Return the [x, y] coordinate for the center point of the cell that contains the specified text.  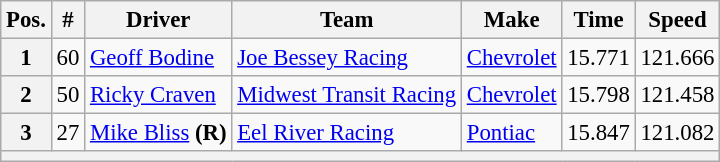
Pos. [26, 20]
2 [26, 95]
Eel River Racing [347, 133]
Midwest Transit Racing [347, 95]
Geoff Bodine [158, 58]
Pontiac [511, 133]
# [68, 20]
15.771 [598, 58]
Time [598, 20]
121.458 [678, 95]
Mike Bliss (R) [158, 133]
121.082 [678, 133]
Ricky Craven [158, 95]
Joe Bessey Racing [347, 58]
27 [68, 133]
15.847 [598, 133]
Driver [158, 20]
1 [26, 58]
50 [68, 95]
3 [26, 133]
Speed [678, 20]
60 [68, 58]
Make [511, 20]
Team [347, 20]
121.666 [678, 58]
15.798 [598, 95]
